For the text-containing cell, return its midpoint in [x, y] coordinate format. 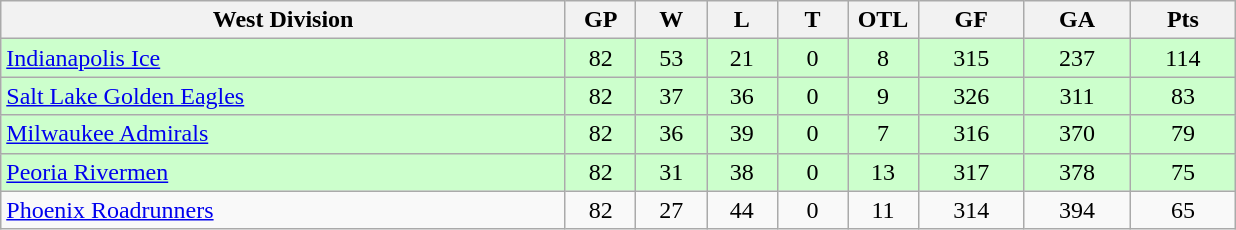
317 [971, 172]
GF [971, 20]
7 [884, 134]
9 [884, 96]
Peoria Rivermen [284, 172]
T [812, 20]
Pts [1183, 20]
326 [971, 96]
75 [1183, 172]
316 [971, 134]
370 [1077, 134]
38 [742, 172]
11 [884, 210]
13 [884, 172]
83 [1183, 96]
W [672, 20]
GA [1077, 20]
394 [1077, 210]
315 [971, 58]
39 [742, 134]
GP [600, 20]
237 [1077, 58]
Salt Lake Golden Eagles [284, 96]
Indianapolis Ice [284, 58]
65 [1183, 210]
79 [1183, 134]
27 [672, 210]
311 [1077, 96]
37 [672, 96]
31 [672, 172]
114 [1183, 58]
L [742, 20]
Phoenix Roadrunners [284, 210]
314 [971, 210]
8 [884, 58]
53 [672, 58]
Milwaukee Admirals [284, 134]
West Division [284, 20]
21 [742, 58]
378 [1077, 172]
OTL [884, 20]
44 [742, 210]
